Search for the cell housing the specified text and yield its [X, Y] center coordinate. 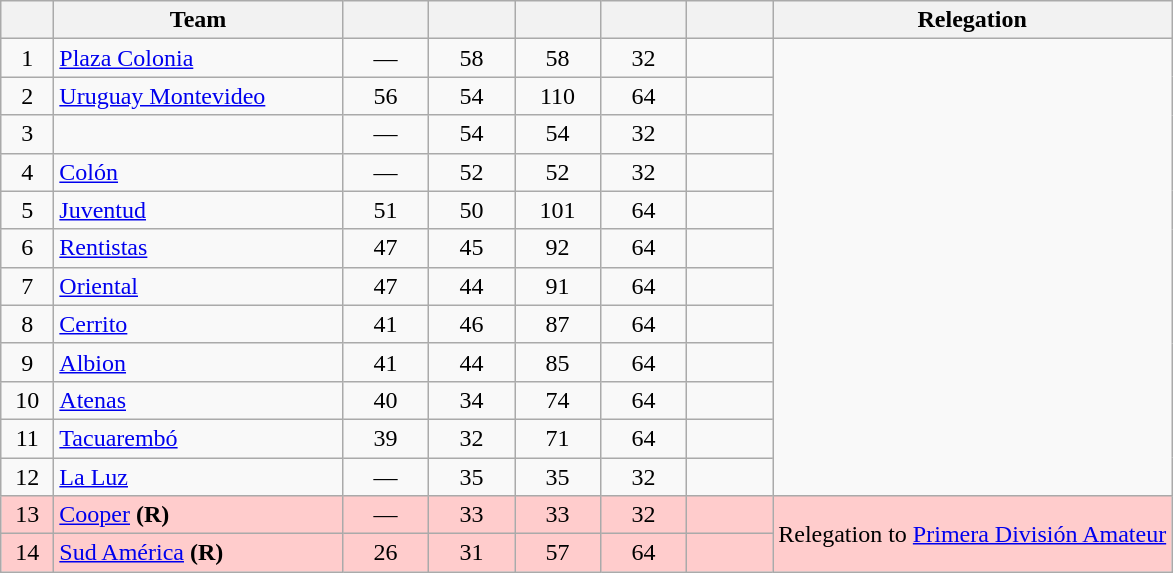
56 [385, 96]
71 [557, 438]
26 [385, 553]
2 [28, 96]
87 [557, 324]
Cerrito [198, 324]
1 [28, 58]
92 [557, 248]
Juventud [198, 210]
Uruguay Montevideo [198, 96]
Plaza Colonia [198, 58]
Colón [198, 172]
85 [557, 362]
14 [28, 553]
11 [28, 438]
50 [471, 210]
8 [28, 324]
110 [557, 96]
13 [28, 515]
39 [385, 438]
91 [557, 286]
Relegation [972, 20]
Oriental [198, 286]
45 [471, 248]
74 [557, 400]
La Luz [198, 477]
101 [557, 210]
4 [28, 172]
6 [28, 248]
12 [28, 477]
9 [28, 362]
51 [385, 210]
Sud América (R) [198, 553]
31 [471, 553]
10 [28, 400]
57 [557, 553]
Albion [198, 362]
3 [28, 134]
Team [198, 20]
46 [471, 324]
Atenas [198, 400]
Rentistas [198, 248]
Cooper (R) [198, 515]
Relegation to Primera División Amateur [972, 534]
5 [28, 210]
7 [28, 286]
Tacuarembó [198, 438]
40 [385, 400]
34 [471, 400]
